Output the (X, Y) coordinate of the center of the cell containing the given text.  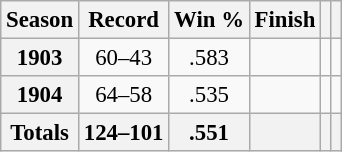
Record (123, 20)
124–101 (123, 133)
Totals (40, 133)
60–43 (123, 58)
.551 (209, 133)
Win % (209, 20)
Season (40, 20)
64–58 (123, 95)
.535 (209, 95)
1903 (40, 58)
.583 (209, 58)
Finish (284, 20)
1904 (40, 95)
